Scan for the cell matching the given text and deliver its [x, y] coordinate at center. 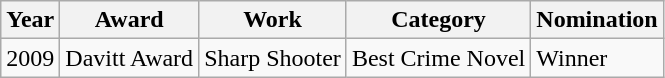
Best Crime Novel [438, 58]
Category [438, 20]
Nomination [597, 20]
2009 [30, 58]
Year [30, 20]
Award [130, 20]
Work [273, 20]
Winner [597, 58]
Davitt Award [130, 58]
Sharp Shooter [273, 58]
